Return the (x, y) coordinate for the center point of the cell that contains the specified text.  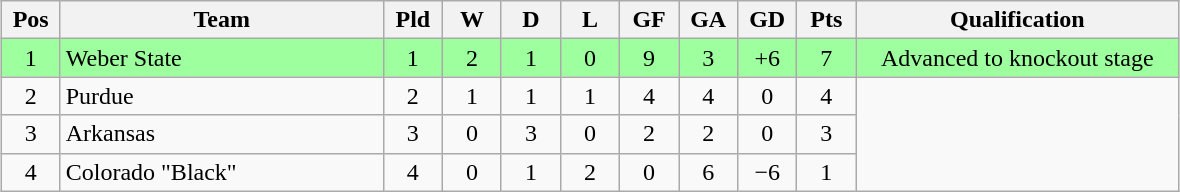
Advanced to knockout stage (1018, 58)
Qualification (1018, 20)
Colorado "Black" (222, 172)
+6 (768, 58)
Purdue (222, 96)
W (472, 20)
GA (708, 20)
9 (650, 58)
Team (222, 20)
GD (768, 20)
7 (826, 58)
Arkansas (222, 134)
Pts (826, 20)
−6 (768, 172)
Pld (412, 20)
D (530, 20)
Weber State (222, 58)
L (590, 20)
6 (708, 172)
GF (650, 20)
Pos (30, 20)
